Identify which cell holds the provided text, then report its [x, y] central coordinate. 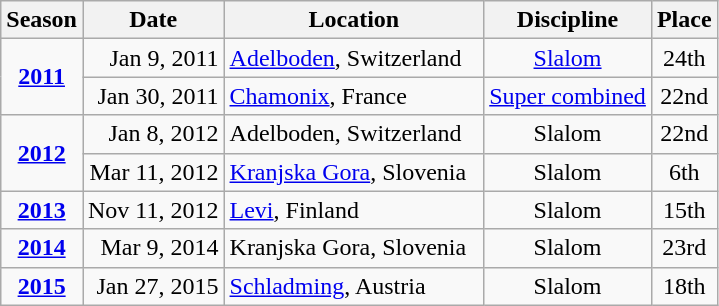
2012 [42, 153]
15th [684, 210]
Nov 11, 2012 [153, 210]
23rd [684, 248]
Mar 9, 2014 [153, 248]
2014 [42, 248]
Date [153, 20]
Season [42, 20]
Mar 11, 2012 [153, 172]
Jan 27, 2015 [153, 286]
Place [684, 20]
Discipline [568, 20]
6th [684, 172]
2013 [42, 210]
2011 [42, 77]
Location [354, 20]
Chamonix, France [354, 96]
Jan 8, 2012 [153, 134]
24th [684, 58]
18th [684, 286]
Jan 30, 2011 [153, 96]
Jan 9, 2011 [153, 58]
2015 [42, 286]
Schladming, Austria [354, 286]
Levi, Finland [354, 210]
Super combined [568, 96]
